Scan for the cell matching the given text and deliver its [x, y] coordinate at center. 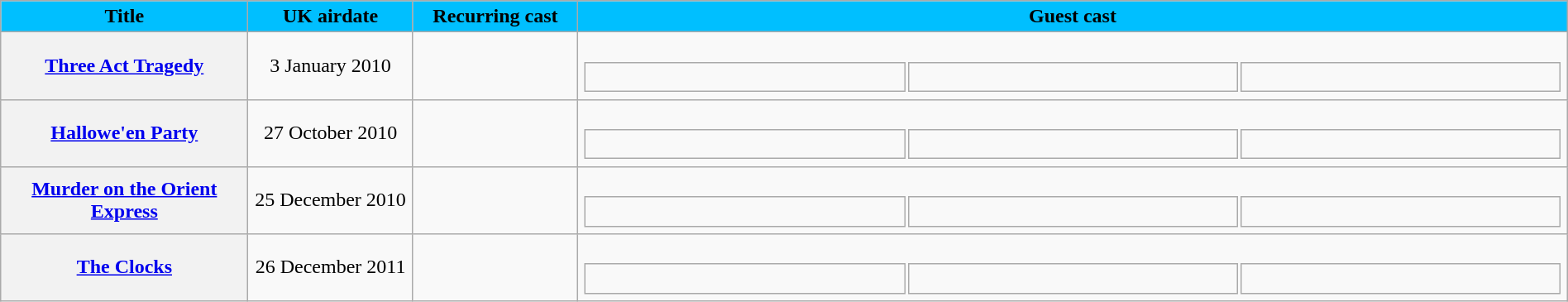
Hallowe'en Party [124, 132]
3 January 2010 [331, 66]
25 December 2010 [331, 200]
Three Act Tragedy [124, 66]
26 December 2011 [331, 266]
The Clocks [124, 266]
Guest cast [1073, 17]
Recurring cast [495, 17]
27 October 2010 [331, 132]
Murder on the Orient Express [124, 200]
UK airdate [331, 17]
Title [124, 17]
